For the text-containing cell, return its midpoint in (X, Y) coordinate format. 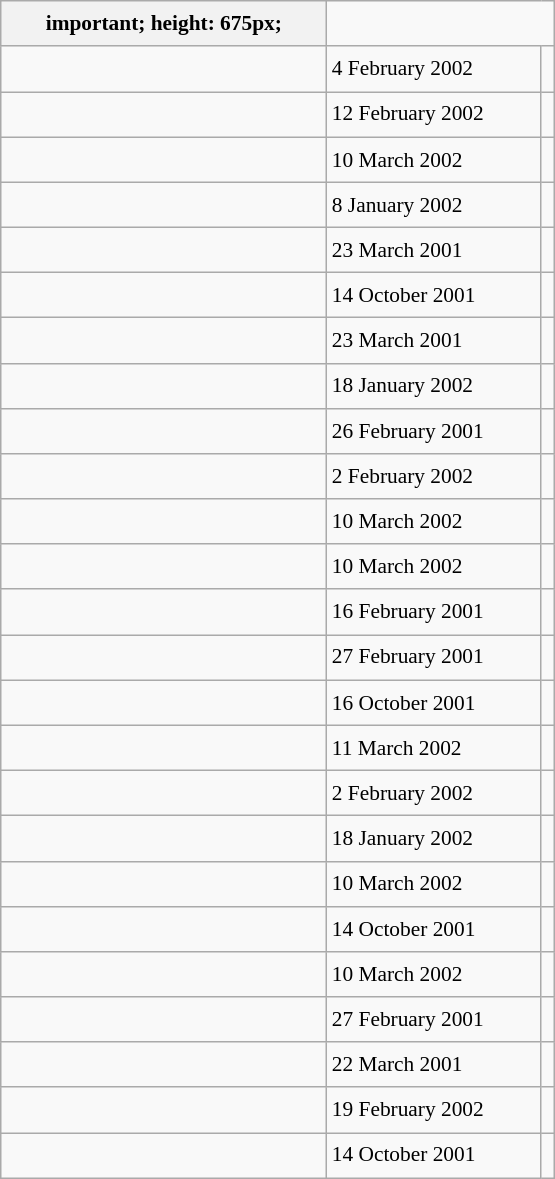
22 March 2001 (434, 1064)
8 January 2002 (434, 204)
26 February 2001 (434, 430)
16 October 2001 (434, 702)
16 February 2001 (434, 612)
4 February 2002 (434, 68)
19 February 2002 (434, 1110)
important; height: 675px; (164, 24)
11 March 2002 (434, 748)
12 February 2002 (434, 114)
